Extract the (x, y) coordinate from the center of the cell holding the provided text.  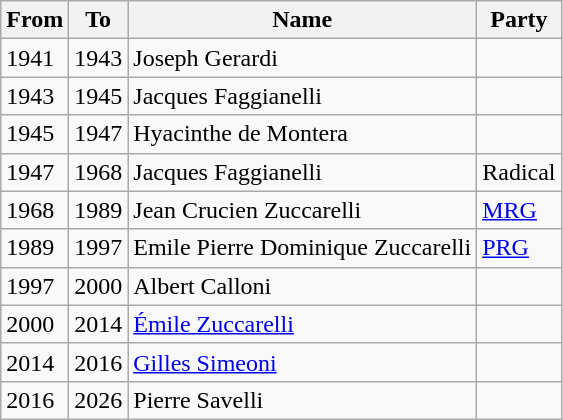
Emile Pierre Dominique Zuccarelli (302, 248)
Gilles Simeoni (302, 362)
Name (302, 20)
Party (519, 20)
2026 (98, 400)
MRG (519, 210)
Émile Zuccarelli (302, 324)
To (98, 20)
1941 (35, 58)
Radical (519, 172)
From (35, 20)
Jean Crucien Zuccarelli (302, 210)
Pierre Savelli (302, 400)
PRG (519, 248)
Joseph Gerardi (302, 58)
Albert Calloni (302, 286)
Hyacinthe de Montera (302, 134)
